For the text-containing cell, return its midpoint in [x, y] coordinate format. 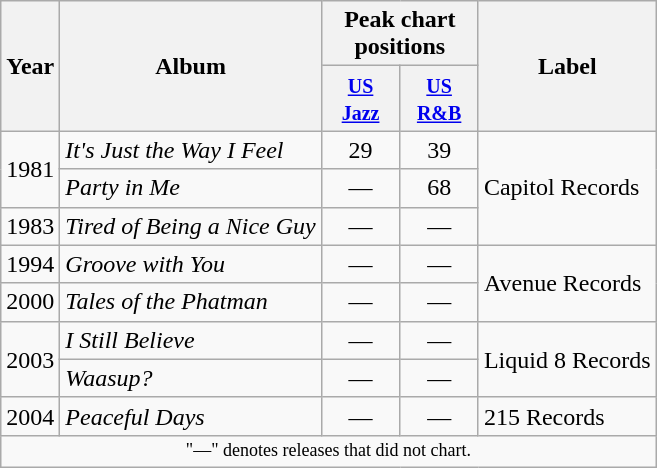
Tales of the Phatman [190, 302]
Peaceful Days [190, 416]
Avenue Records [567, 283]
215 Records [567, 416]
Label [567, 66]
Party in Me [190, 188]
It's Just the Way I Feel [190, 150]
Liquid 8 Records [567, 359]
US Jazz [360, 98]
68 [440, 188]
US R&B [440, 98]
Waasup? [190, 378]
I Still Believe [190, 340]
Tired of Being a Nice Guy [190, 226]
Capitol Records [567, 188]
1983 [30, 226]
Album [190, 66]
Peak chart positions [400, 34]
29 [360, 150]
2004 [30, 416]
Year [30, 66]
Groove with You [190, 264]
2000 [30, 302]
1981 [30, 169]
1994 [30, 264]
39 [440, 150]
"—" denotes releases that did not chart. [328, 450]
2003 [30, 359]
